Provide the [X, Y] coordinate of the cell's center where the given text is located.  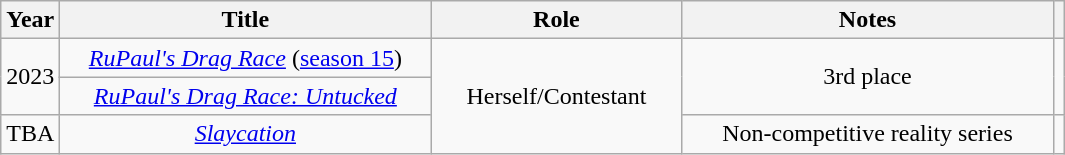
Notes [868, 20]
Herself/Contestant [556, 96]
RuPaul's Drag Race: Untucked [246, 96]
RuPaul's Drag Race (season 15) [246, 58]
Role [556, 20]
Year [30, 20]
Non-competitive reality series [868, 134]
3rd place [868, 77]
Title [246, 20]
TBA [30, 134]
Slaycation [246, 134]
2023 [30, 77]
